Identify which cell holds the provided text, then report its [X, Y] central coordinate. 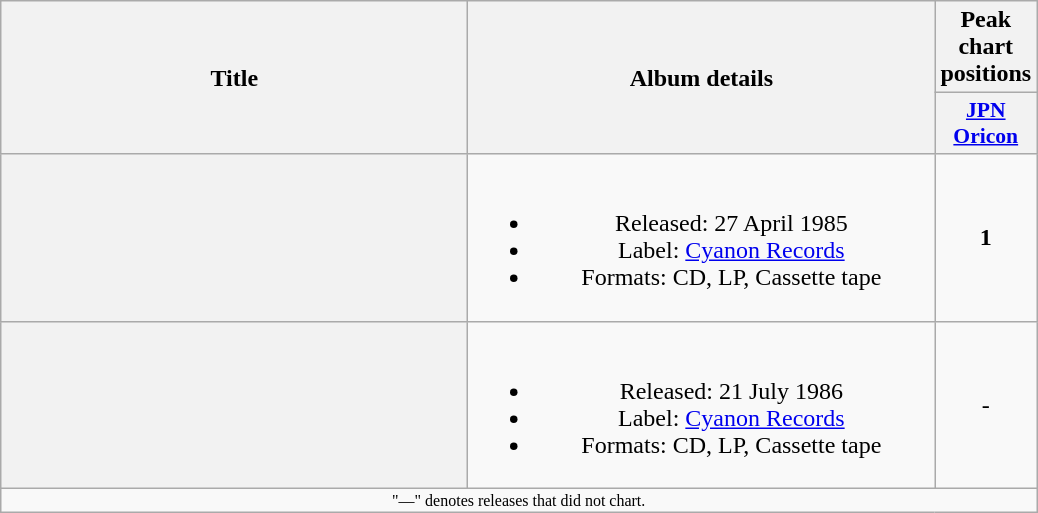
Peakchartpositions [986, 47]
Released: 21 July 1986Label: Cyanon RecordsFormats: CD, LP, Cassette tape [702, 404]
Title [234, 78]
- [986, 404]
"—" denotes releases that did not chart. [519, 500]
Album details [702, 78]
Released: 27 April 1985Label: Cyanon RecordsFormats: CD, LP, Cassette tape [702, 238]
1 [986, 238]
JPNOricon [986, 124]
